Scan for the cell matching the given text and deliver its [X, Y] coordinate at center. 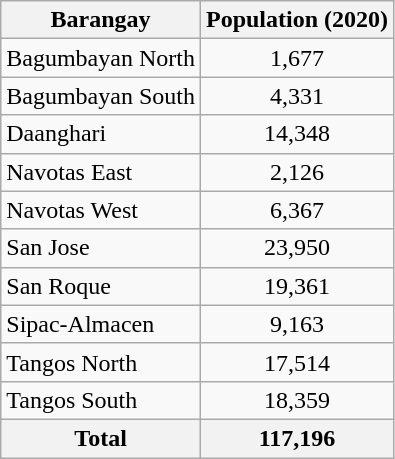
19,361 [296, 286]
2,126 [296, 172]
Sipac-Almacen [101, 324]
San Roque [101, 286]
9,163 [296, 324]
17,514 [296, 362]
23,950 [296, 248]
1,677 [296, 58]
Barangay [101, 20]
Tangos South [101, 400]
Bagumbayan South [101, 96]
Navotas East [101, 172]
Navotas West [101, 210]
117,196 [296, 438]
Daanghari [101, 134]
4,331 [296, 96]
Tangos North [101, 362]
Population (2020) [296, 20]
18,359 [296, 400]
14,348 [296, 134]
Bagumbayan North [101, 58]
6,367 [296, 210]
Total [101, 438]
San Jose [101, 248]
